Return the [x, y] coordinate for the center point of the cell that contains the specified text.  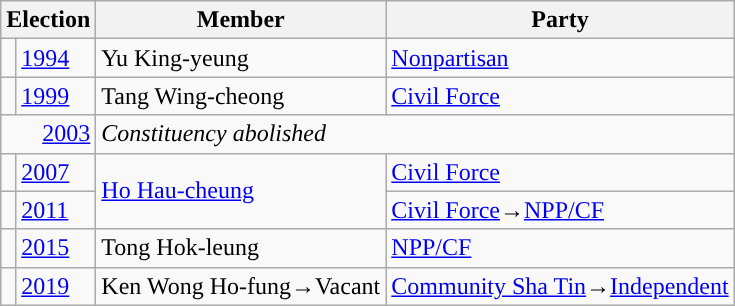
Ken Wong Ho-fung→Vacant [241, 286]
Election [48, 20]
Community Sha Tin→Independent [560, 286]
Member [241, 20]
Nonpartisan [560, 58]
2007 [56, 172]
1994 [56, 58]
Tong Hok-leung [241, 248]
Yu King-yeung [241, 58]
Tang Wing-cheong [241, 96]
Constituency abolished [415, 134]
2019 [56, 286]
2015 [56, 248]
Party [560, 20]
Civil Force→NPP/CF [560, 210]
Ho Hau-cheung [241, 191]
2011 [56, 210]
NPP/CF [560, 248]
2003 [48, 134]
1999 [56, 96]
